Provide the (x, y) coordinate of the cell's center where the given text is located.  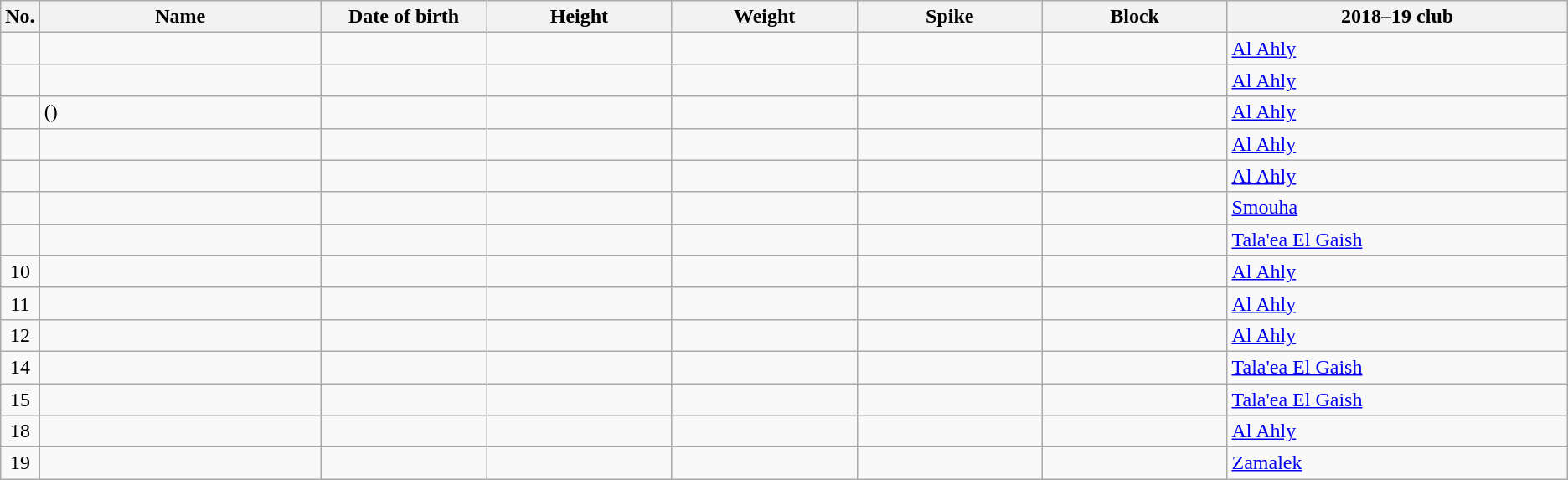
Smouha (1397, 208)
14 (20, 367)
18 (20, 431)
Height (580, 17)
Zamalek (1397, 463)
No. (20, 17)
12 (20, 335)
Date of birth (404, 17)
11 (20, 303)
2018–19 club (1397, 17)
15 (20, 400)
Block (1134, 17)
10 (20, 271)
Weight (764, 17)
19 (20, 463)
Spike (950, 17)
() (180, 112)
Name (180, 17)
